Determine the [X, Y] coordinate at the center of the cell enclosing the given text.  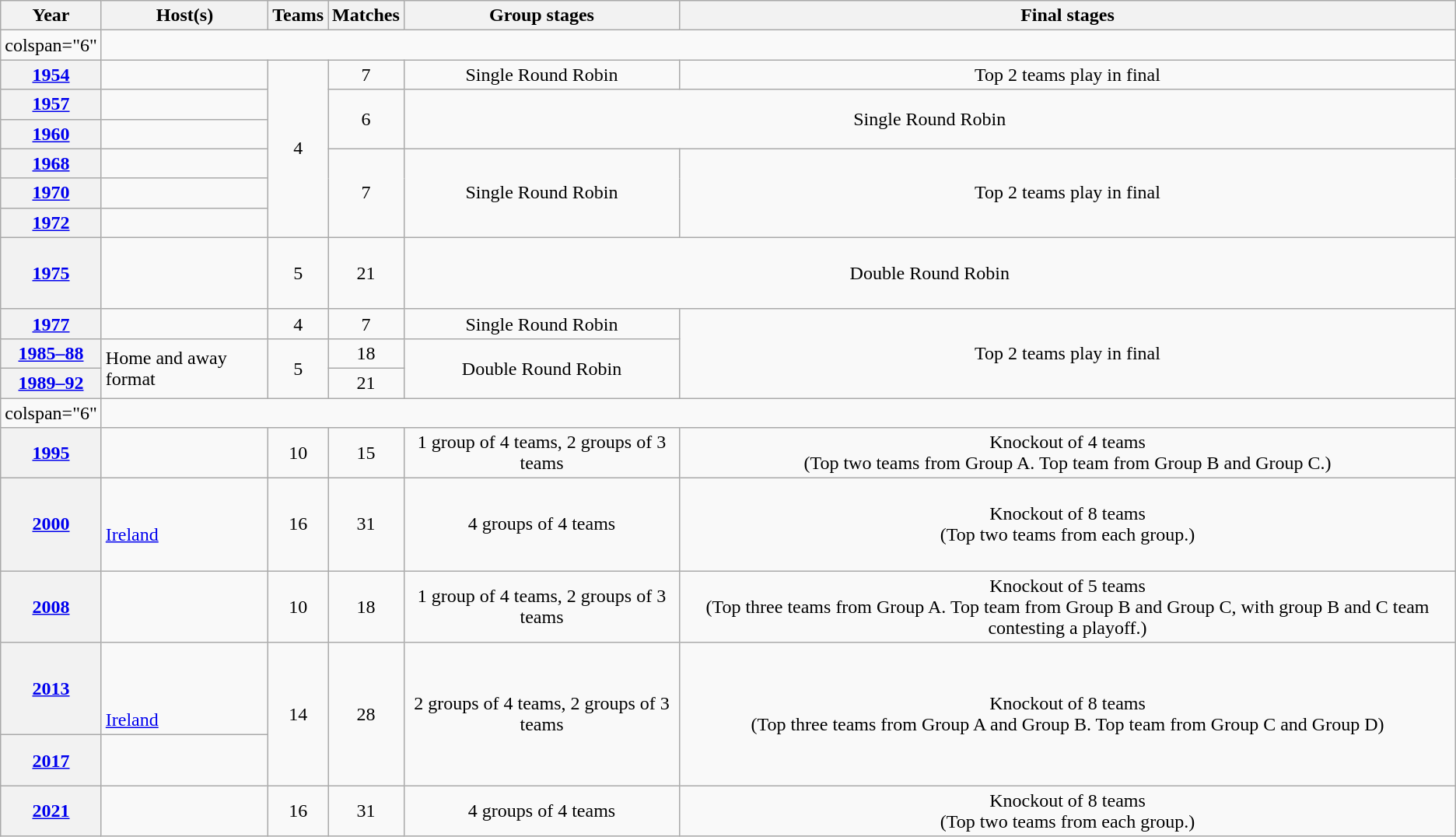
1972 [51, 222]
Matches [366, 16]
1975 [51, 273]
Host(s) [184, 16]
28 [366, 714]
Group stages [541, 16]
14 [299, 714]
1954 [51, 75]
1985–88 [51, 353]
15 [366, 453]
Year [51, 16]
2008 [51, 607]
6 [366, 119]
1968 [51, 163]
1960 [51, 134]
2000 [51, 524]
1977 [51, 324]
2021 [51, 811]
Final stages [1068, 16]
2017 [51, 761]
Knockout of 8 teams(Top three teams from Group A and Group B. Top team from Group C and Group D) [1068, 714]
Knockout of 4 teams(Top two teams from Group A. Top team from Group B and Group C.) [1068, 453]
1957 [51, 104]
2 groups of 4 teams, 2 groups of 3 teams [541, 714]
2013 [51, 689]
1995 [51, 453]
Teams [299, 16]
1989–92 [51, 383]
1970 [51, 193]
Home and away format [184, 368]
Knockout of 5 teams(Top three teams from Group A. Top team from Group B and Group C, with group B and C team contesting a playoff.) [1068, 607]
